Detect which cell encompasses the target text, then output its (x, y) center coordinate. 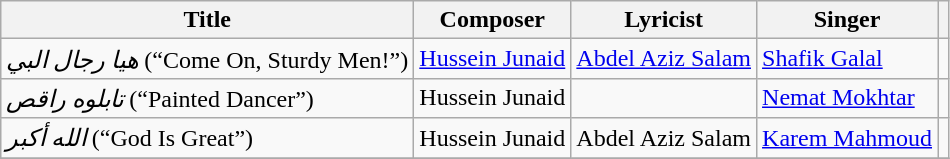
الله أكبر (“God Is Great”) (208, 138)
هيا رجال البي (“Come On, Sturdy Men!”) (208, 59)
Shafik Galal (848, 59)
Singer (848, 20)
Composer (492, 20)
Lyricist (664, 20)
Nemat Mokhtar (848, 98)
Title (208, 20)
تابلوه راقص (“Painted Dancer”) (208, 98)
Karem Mahmoud (848, 138)
